Extract the [x, y] coordinate from the center of the cell holding the provided text.  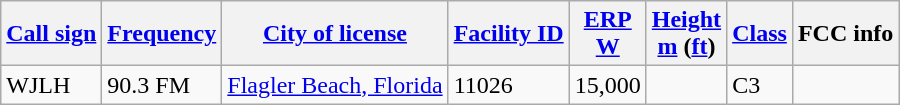
C3 [760, 85]
City of license [335, 34]
Facility ID [508, 34]
15,000 [608, 85]
ERPW [608, 34]
Call sign [52, 34]
11026 [508, 85]
Class [760, 34]
Flagler Beach, Florida [335, 85]
Frequency [162, 34]
Heightm (ft) [686, 34]
90.3 FM [162, 85]
FCC info [845, 34]
WJLH [52, 85]
